Return (X, Y) of the center of cell containing provided text 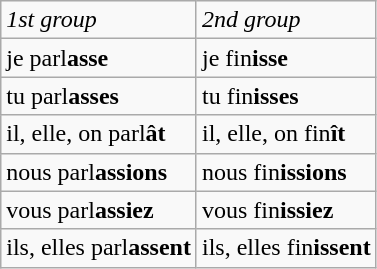
il, elle, on parlât (99, 134)
tu finisses (286, 96)
ils, elles finissent (286, 248)
nous parlassions (99, 172)
1st group (99, 20)
vous parlassiez (99, 210)
je finisse (286, 58)
je parlasse (99, 58)
tu parlasses (99, 96)
ils, elles parlassent (99, 248)
vous finissiez (286, 210)
nous finissions (286, 172)
2nd group (286, 20)
il, elle, on finît (286, 134)
